Scan for the cell matching the given text and deliver its [X, Y] coordinate at center. 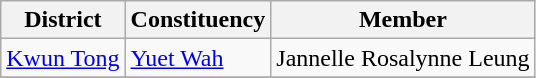
Kwun Tong [63, 58]
Member [403, 20]
Jannelle Rosalynne Leung [403, 58]
Yuet Wah [198, 58]
District [63, 20]
Constituency [198, 20]
